Capture the cell that displays the provided text and extract its [X, Y] central coordinate. 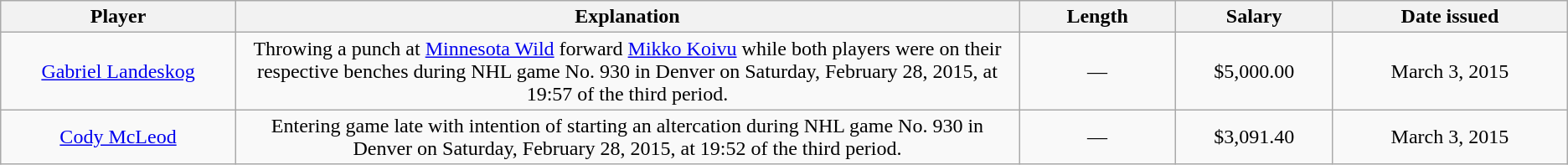
Salary [1255, 17]
$5,000.00 [1255, 71]
$3,091.40 [1255, 137]
Length [1097, 17]
Explanation [627, 17]
Gabriel Landeskog [119, 71]
Date issued [1451, 17]
Cody McLeod [119, 137]
Player [119, 17]
